Locate the cell with the specified text and output its [x, y] center coordinate. 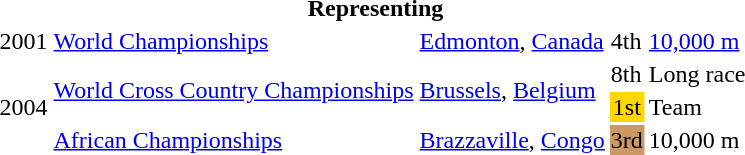
Edmonton, Canada [512, 41]
World Cross Country Championships [234, 90]
8th [626, 74]
Brussels, Belgium [512, 90]
4th [626, 41]
World Championships [234, 41]
African Championships [234, 140]
3rd [626, 140]
1st [626, 107]
Brazzaville, Congo [512, 140]
